Identify which cell holds the provided text, then report its (X, Y) central coordinate. 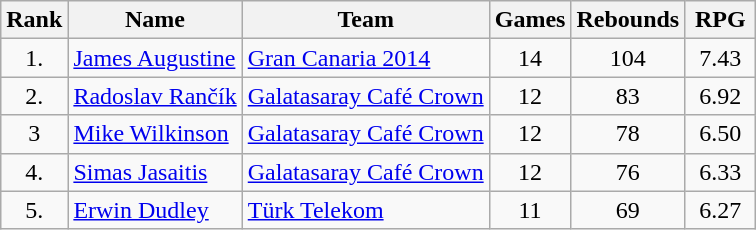
Rebounds (628, 20)
Türk Telekom (366, 210)
83 (628, 96)
69 (628, 210)
14 (530, 58)
2. (34, 96)
6.50 (720, 134)
3 (34, 134)
James Augustine (155, 58)
Games (530, 20)
Mike Wilkinson (155, 134)
6.33 (720, 172)
Team (366, 20)
Name (155, 20)
6.27 (720, 210)
Erwin Dudley (155, 210)
5. (34, 210)
78 (628, 134)
Radoslav Rančík (155, 96)
1. (34, 58)
RPG (720, 20)
76 (628, 172)
11 (530, 210)
4. (34, 172)
Gran Canaria 2014 (366, 58)
6.92 (720, 96)
Simas Jasaitis (155, 172)
104 (628, 58)
7.43 (720, 58)
Rank (34, 20)
